From the cell containing the given text, extract its center point as (x, y) coordinate. 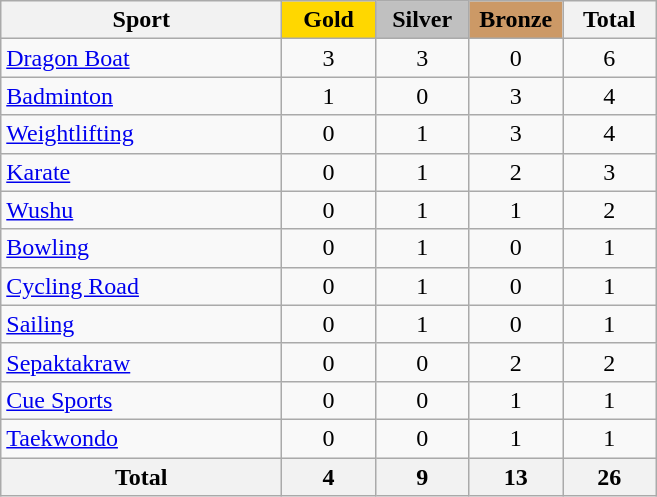
26 (609, 477)
Cue Sports (142, 400)
Bronze (516, 20)
Cycling Road (142, 286)
Sepaktakraw (142, 362)
Weightlifting (142, 134)
Taekwondo (142, 438)
Badminton (142, 96)
Wushu (142, 210)
Silver (422, 20)
Dragon Boat (142, 58)
9 (422, 477)
Sport (142, 20)
Bowling (142, 248)
13 (516, 477)
Sailing (142, 324)
6 (609, 58)
Karate (142, 172)
Gold (329, 20)
